Return [X, Y] of the center of cell containing provided text 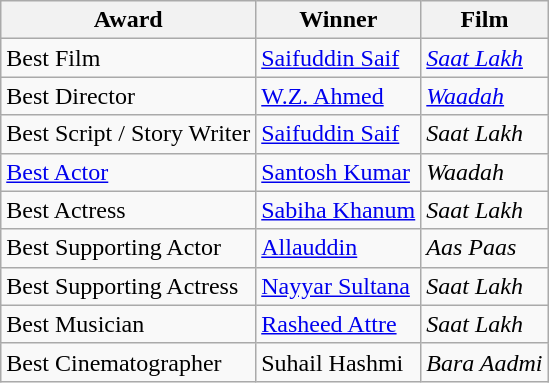
Best Cinematographer [128, 362]
Best Director [128, 96]
Best Actress [128, 210]
Award [128, 20]
Best Script / Story Writer [128, 134]
Best Film [128, 58]
Film [484, 20]
Bara Aadmi [484, 362]
Allauddin [338, 248]
Aas Paas [484, 248]
Best Supporting Actor [128, 248]
Winner [338, 20]
Best Supporting Actress [128, 286]
Best Musician [128, 324]
Suhail Hashmi [338, 362]
Rasheed Attre [338, 324]
Sabiha Khanum [338, 210]
Santosh Kumar [338, 172]
Nayyar Sultana [338, 286]
Best Actor [128, 172]
W.Z. Ahmed [338, 96]
